Provide the [x, y] coordinate of the cell's center where the given text is located.  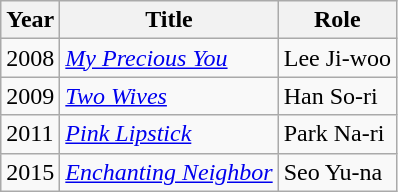
2008 [30, 58]
Pink Lipstick [169, 134]
Enchanting Neighbor [169, 172]
My Precious You [169, 58]
Lee Ji-woo [337, 58]
Han So-ri [337, 96]
Seo Yu-na [337, 172]
2015 [30, 172]
Title [169, 20]
Role [337, 20]
Park Na-ri [337, 134]
2011 [30, 134]
Two Wives [169, 96]
2009 [30, 96]
Year [30, 20]
